Detect which cell encompasses the target text, then output its (x, y) center coordinate. 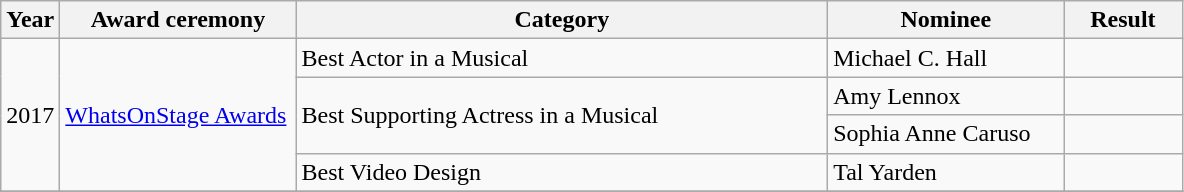
Tal Yarden (946, 172)
Category (562, 20)
WhatsOnStage Awards (178, 115)
Best Supporting Actress in a Musical (562, 115)
2017 (30, 115)
Amy Lennox (946, 96)
Michael C. Hall (946, 58)
Best Actor in a Musical (562, 58)
Result (1123, 20)
Year (30, 20)
Best Video Design (562, 172)
Sophia Anne Caruso (946, 134)
Nominee (946, 20)
Award ceremony (178, 20)
